Return [x, y] of the center of cell containing provided text 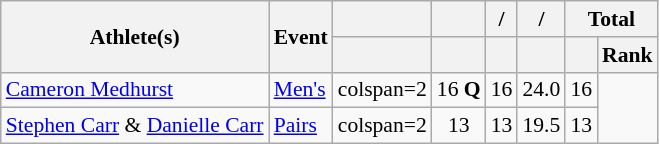
Pairs [301, 126]
Men's [301, 90]
24.0 [541, 90]
19.5 [541, 126]
Cameron Medhurst [135, 90]
16 Q [459, 90]
Stephen Carr & Danielle Carr [135, 126]
Rank [628, 55]
Athlete(s) [135, 36]
Event [301, 36]
Total [611, 19]
